Detect which cell encompasses the target text, then output its [x, y] center coordinate. 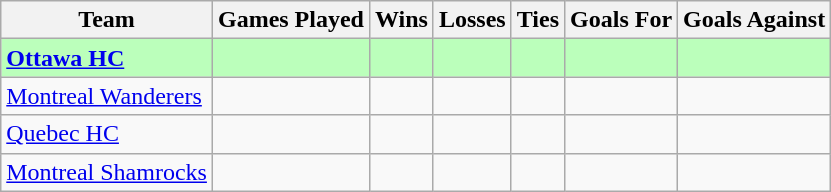
Ottawa HC [107, 58]
Goals For [622, 20]
Games Played [290, 20]
Losses [472, 20]
Quebec HC [107, 134]
Goals Against [754, 20]
Ties [538, 20]
Montreal Wanderers [107, 96]
Wins [401, 20]
Team [107, 20]
Montreal Shamrocks [107, 172]
